Capture the cell that displays the provided text and extract its (X, Y) central coordinate. 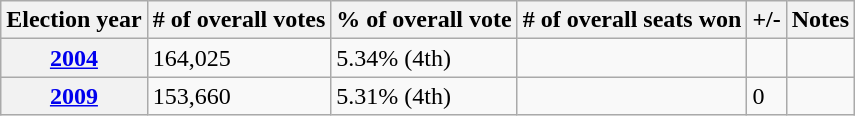
164,025 (239, 58)
0 (766, 96)
153,660 (239, 96)
2009 (74, 96)
5.31% (4th) (424, 96)
Election year (74, 20)
+/- (766, 20)
Notes (820, 20)
% of overall vote (424, 20)
5.34% (4th) (424, 58)
# of overall votes (239, 20)
# of overall seats won (632, 20)
2004 (74, 58)
